Extract the [X, Y] coordinate from the center of the cell holding the provided text.  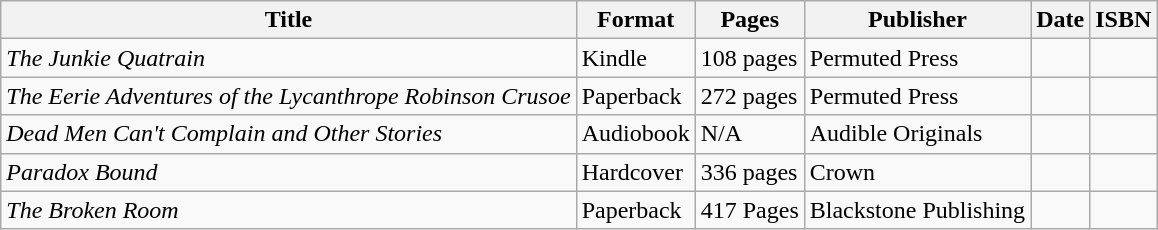
Paradox Bound [288, 172]
The Eerie Adventures of the Lycanthrope Robinson Crusoe [288, 96]
Crown [917, 172]
Publisher [917, 20]
Date [1060, 20]
336 pages [750, 172]
Audiobook [636, 134]
Hardcover [636, 172]
ISBN [1124, 20]
Title [288, 20]
272 pages [750, 96]
Format [636, 20]
Kindle [636, 58]
108 pages [750, 58]
Blackstone Publishing [917, 210]
Pages [750, 20]
The Junkie Quatrain [288, 58]
The Broken Room [288, 210]
Audible Originals [917, 134]
N/A [750, 134]
Dead Men Can't Complain and Other Stories [288, 134]
417 Pages [750, 210]
